Return [x, y] of the center of cell containing provided text 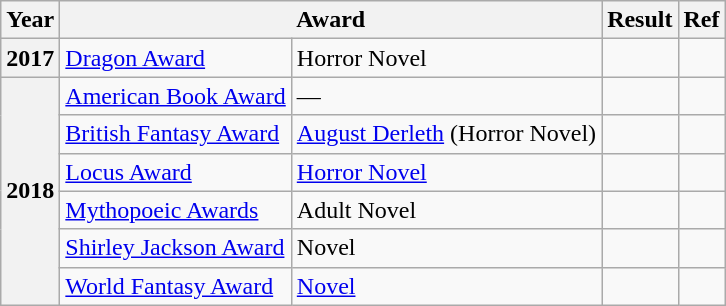
Ref [702, 20]
2017 [30, 58]
2018 [30, 191]
Locus Award [176, 172]
Result [640, 20]
Adult Novel [446, 210]
August Derleth (Horror Novel) [446, 134]
Award [331, 20]
Year [30, 20]
Mythopoeic Awards [176, 210]
Dragon Award [176, 58]
— [446, 96]
Shirley Jackson Award [176, 248]
World Fantasy Award [176, 286]
British Fantasy Award [176, 134]
American Book Award [176, 96]
